Search for the cell housing the specified text and yield its [X, Y] center coordinate. 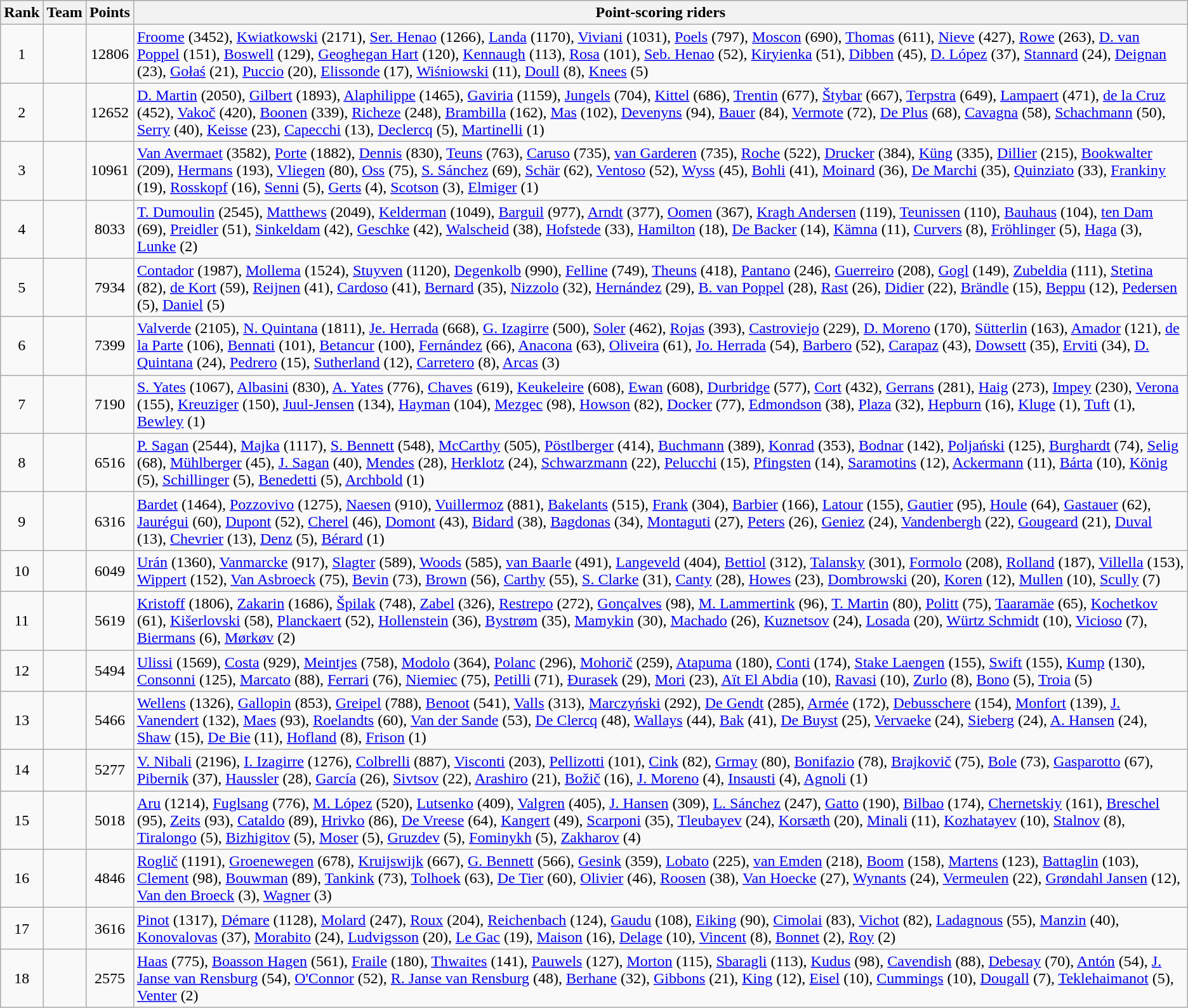
5619 [109, 620]
8 [22, 462]
9 [22, 521]
7399 [109, 346]
6316 [109, 521]
10 [22, 571]
7190 [109, 404]
4846 [109, 879]
6516 [109, 462]
13 [22, 721]
3 [22, 171]
5494 [109, 670]
7 [22, 404]
Point-scoring riders [660, 13]
8033 [109, 229]
2575 [109, 978]
5018 [109, 820]
18 [22, 978]
3616 [109, 929]
5466 [109, 721]
14 [22, 770]
17 [22, 929]
16 [22, 879]
Points [109, 13]
11 [22, 620]
10961 [109, 171]
6049 [109, 571]
12652 [109, 112]
12806 [109, 54]
5277 [109, 770]
6 [22, 346]
12 [22, 670]
Team [65, 13]
Rank [22, 13]
1 [22, 54]
7934 [109, 287]
2 [22, 112]
15 [22, 820]
5 [22, 287]
4 [22, 229]
